From the cell containing the given text, extract its center point as (x, y) coordinate. 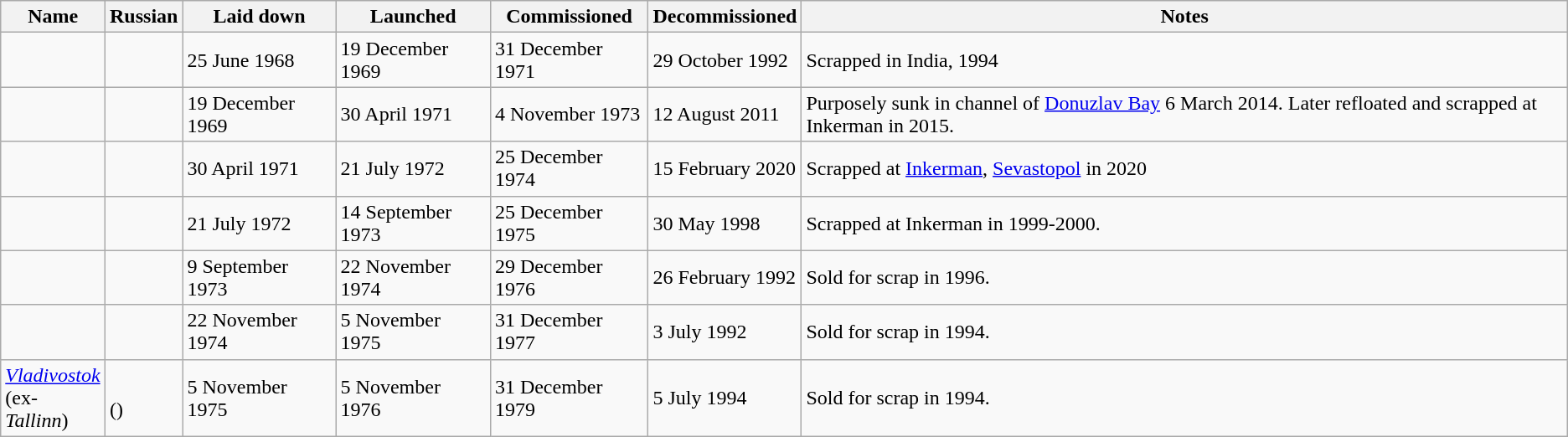
5 November 1976 (413, 398)
25 December 1975 (570, 223)
31 December 1979 (570, 398)
Sold for scrap in 1996. (1184, 278)
3 July 1992 (725, 332)
Laid down (260, 17)
26 February 1992 (725, 278)
Name (54, 17)
Scrapped in India, 1994 (1184, 60)
31 December 1971 (570, 60)
Purposely sunk in channel of Donuzlav Bay 6 March 2014. Later refloated and scrapped at Inkerman in 2015. (1184, 114)
Notes (1184, 17)
25 December 1974 (570, 169)
25 June 1968 (260, 60)
31 December 1977 (570, 332)
9 September 1973 (260, 278)
Vladivostok(ex-Tallinn) (54, 398)
Commissioned (570, 17)
() (144, 398)
Russian (144, 17)
30 May 1998 (725, 223)
4 November 1973 (570, 114)
29 December 1976 (570, 278)
Scrapped at Inkerman, Sevastopol in 2020 (1184, 169)
Launched (413, 17)
12 August 2011 (725, 114)
15 February 2020 (725, 169)
29 October 1992 (725, 60)
Decommissioned (725, 17)
Scrapped at Inkerman in 1999-2000. (1184, 223)
5 July 1994 (725, 398)
14 September 1973 (413, 223)
